Output the (x, y) coordinate of the center of the cell containing the given text.  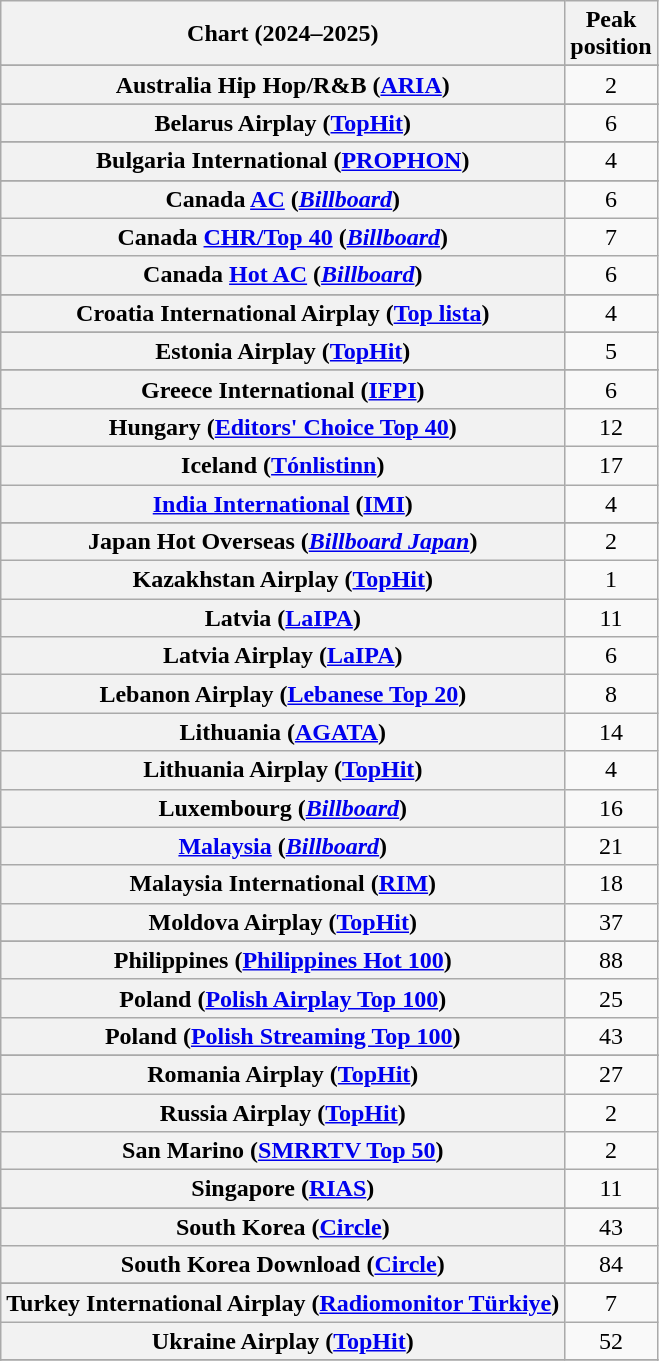
Singapore (RIAS) (283, 1189)
South Korea Download (Circle) (283, 1265)
21 (611, 846)
Hungary (Editors' Choice Top 40) (283, 427)
Lebanon Airplay (Lebanese Top 20) (283, 694)
8 (611, 694)
Australia Hip Hop/R&B (ARIA) (283, 85)
Malaysia International (RIM) (283, 884)
Malaysia (Billboard) (283, 846)
1 (611, 580)
Lithuania (AGATA) (283, 732)
Kazakhstan Airplay (TopHit) (283, 580)
37 (611, 922)
Greece International (IFPI) (283, 389)
Lithuania Airplay (TopHit) (283, 770)
Canada CHR/Top 40 (Billboard) (283, 237)
Turkey International Airplay (Radiomonitor Türkiye) (283, 1303)
88 (611, 960)
Canada Hot AC (Billboard) (283, 275)
Peakposition (611, 34)
Poland (Polish Airplay Top 100) (283, 998)
Poland (Polish Streaming Top 100) (283, 1036)
5 (611, 351)
Bulgaria International (PROPHON) (283, 161)
16 (611, 808)
14 (611, 732)
India International (IMI) (283, 503)
25 (611, 998)
84 (611, 1265)
Latvia (LaIPA) (283, 618)
Estonia Airplay (TopHit) (283, 351)
Chart (2024–2025) (283, 34)
Luxembourg (Billboard) (283, 808)
18 (611, 884)
Ukraine Airplay (TopHit) (283, 1341)
Japan Hot Overseas (Billboard Japan) (283, 542)
Iceland (Tónlistinn) (283, 465)
Belarus Airplay (TopHit) (283, 123)
Moldova Airplay (TopHit) (283, 922)
Russia Airplay (TopHit) (283, 1113)
Philippines (Philippines Hot 100) (283, 960)
27 (611, 1074)
Latvia Airplay (LaIPA) (283, 656)
San Marino (SMRRTV Top 50) (283, 1151)
Canada AC (Billboard) (283, 199)
Romania Airplay (TopHit) (283, 1074)
South Korea (Circle) (283, 1227)
52 (611, 1341)
17 (611, 465)
12 (611, 427)
Croatia International Airplay (Top lista) (283, 313)
